Output the [X, Y] coordinate of the center of the cell containing the given text.  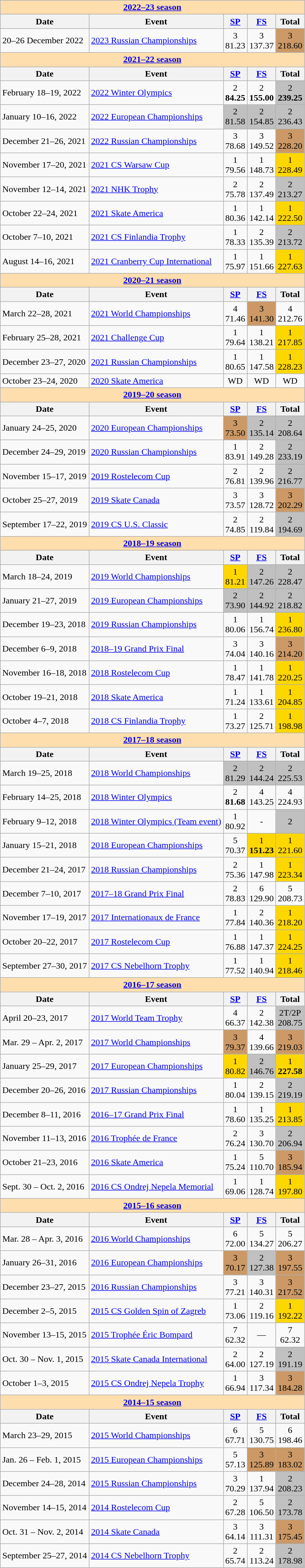
2014 Skate Canada [156, 1532]
2 206.94 [290, 1138]
1 81.21 [235, 576]
November 11–13, 2016 [45, 1138]
1 224.25 [290, 941]
December 2–5, 2015 [45, 1311]
2018 Rostelecom Cup [156, 673]
1 80.36 [235, 213]
2020 European Championships [156, 428]
1 204.85 [290, 697]
November 17–19, 2017 [45, 918]
2017 Internationaux de France [156, 918]
2 147.26 [261, 576]
2016 Trophée de France [156, 1138]
2 213.72 [290, 237]
1 80.04 [235, 1090]
1 79.64 [235, 337]
2016 European Championships [156, 1262]
January 10–16, 2022 [45, 117]
3 128.72 [261, 500]
5 208.73 [290, 893]
5 106.50 [261, 1507]
1 218.20 [290, 918]
2 75.36 [235, 869]
2 137.49 [261, 189]
2 127.38 [261, 1262]
1 78.47 [235, 673]
2 125.71 [261, 721]
2 225.53 [290, 773]
3 141.30 [261, 314]
2 144.24 [261, 773]
2017 CS Nebelhorn Trophy [156, 966]
1 137.94 [261, 1484]
December 8–11, 2016 [45, 1114]
3 140.31 [261, 1287]
2017–18 Grand Prix Final [156, 893]
2021 Russian Championships [156, 362]
September 17–22, 2019 [45, 524]
1 75.24 [235, 1162]
1 128.74 [261, 1186]
2 113.24 [261, 1555]
2015 Russian Championships [156, 1484]
2 64.00 [235, 1359]
1 218.46 [290, 966]
2015 Skate Canada International [156, 1359]
2 144.92 [261, 601]
December 20–26, 2016 [45, 1090]
2016 World Championships [156, 1239]
2019–20 season [152, 395]
1 77.52 [235, 966]
1 213.85 [290, 1114]
1 147.37 [261, 941]
Sept. 30 – Oct. 2, 2016 [45, 1186]
1 80.92 [235, 821]
3 78.68 [235, 141]
2 194.69 [290, 524]
2 154.85 [261, 117]
1 147.58 [261, 362]
5 134.27 [261, 1239]
2 127.19 [261, 1359]
1 78.60 [235, 1114]
December 24–28, 2014 [45, 1484]
2018–19 season [152, 543]
2 216.77 [290, 476]
2 [290, 821]
2019 Rostelecom Cup [156, 476]
2 139.15 [261, 1090]
2 75.78 [235, 189]
1 78.33 [235, 237]
1 79.56 [235, 165]
1 147.98 [261, 869]
1 236.80 [290, 625]
2 140.36 [261, 918]
2023 Russian Championships [156, 41]
3 70.29 [235, 1484]
2 76.81 [235, 476]
January 26–31, 2016 [45, 1262]
2 146.76 [261, 1066]
October 7–10, 2021 [45, 237]
2 135.39 [261, 237]
1 151.23 [261, 845]
November 15–17, 2019 [45, 476]
2018 Winter Olympics (Team event) [156, 821]
1 223.34 [290, 869]
2 119.16 [261, 1311]
5 110.70 [261, 1162]
2020 Russian Championships [156, 452]
3 73.57 [235, 500]
1 76.88 [235, 941]
3 79.37 [235, 1042]
3 197.55 [290, 1262]
2018 Russian Championships [156, 869]
3 217.52 [290, 1287]
3 202.29 [290, 500]
3 137.37 [261, 41]
February 14–25, 2018 [45, 797]
2017 World Championships [156, 1042]
March 19–25, 2018 [45, 773]
1 228.49 [290, 165]
2 81.58 [235, 117]
2 149.28 [261, 452]
2017 Rostelecom Cup [156, 941]
December 24–29, 2019 [45, 452]
2016 Skate America [156, 1162]
1 197.80 [290, 1186]
August 14–16, 2021 [45, 261]
1 73.06 [235, 1311]
3 64.14 [235, 1532]
January 24–25, 2020 [45, 428]
1 148.73 [261, 165]
2 218.82 [290, 601]
Oct. 31 – Nov. 2, 2014 [45, 1532]
February 25–28, 2021 [45, 337]
1 75.97 [235, 261]
1 227.58 [290, 1066]
November 17–20, 2021 [45, 165]
1 192.22 [290, 1311]
2022 Winter Olympics [156, 92]
2 139.96 [261, 476]
2021 Cranberry Cup International [156, 261]
January 21–27, 2019 [45, 601]
2015 World Championships [156, 1436]
2016–17 Grand Prix Final [156, 1114]
April 20–23, 2017 [45, 1018]
October 1–3, 2015 [45, 1383]
2019 Russian Championships [156, 625]
1 220.25 [290, 673]
January 15–21, 2018 [45, 845]
December 23–27, 2015 [45, 1287]
1 135.25 [261, 1114]
November 12–14, 2021 [45, 189]
October 23–24, 2020 [45, 381]
2022–23 season [152, 7]
2016–17 season [152, 985]
1 198.98 [290, 721]
4 212.76 [290, 314]
2 84.25 [235, 92]
1 227.63 [290, 261]
2 78.83 [235, 893]
3 74.04 [235, 649]
2 233.19 [290, 452]
1 83.91 [235, 452]
March 18–24, 2019 [45, 576]
4 143.25 [261, 797]
2014 Rostelecom Cup [156, 1507]
October 20–22, 2017 [45, 941]
3 130.70 [261, 1138]
2 142.38 [261, 1018]
2018 Skate America [156, 697]
2 178.98 [290, 1555]
6 198.46 [290, 1436]
- [261, 821]
2021 Skate America [156, 213]
2022 Russian Championships [156, 141]
3 228.20 [290, 141]
October 19–21, 2018 [45, 697]
2014 CS Nebelhorn Trophy [156, 1555]
2021 Challenge Cup [156, 337]
2021 CS Finlandia Trophy [156, 237]
3 70.17 [235, 1262]
2021–22 season [152, 60]
2019 CS U.S. Classic [156, 524]
2 155.00 [261, 92]
6 129.90 [261, 893]
2018 CS Finlandia Trophy [156, 721]
1 69.06 [235, 1186]
2016 CS Ondrej Nepela Memorial [156, 1186]
5 206.27 [290, 1239]
4 224.93 [290, 797]
2021 CS Warsaw Cup [156, 165]
— [261, 1335]
3 111.31 [261, 1532]
Mar. 29 – Apr. 2, 2017 [45, 1042]
1 156.74 [261, 625]
2018 Winter Olympics [156, 797]
December 7–10, 2017 [45, 893]
2 219.19 [290, 1090]
2 67.28 [235, 1507]
March 23–29, 2015 [45, 1436]
2021 NHK Trophy [156, 189]
2 173.78 [290, 1507]
3 219.03 [290, 1042]
2021 World Championships [156, 314]
1 80.06 [235, 625]
October 25–27, 2019 [45, 500]
2 65.74 [235, 1555]
November 14–15, 2014 [45, 1507]
October 22–24, 2021 [45, 213]
2 76.24 [235, 1138]
1 77.84 [235, 918]
2015 CS Golden Spin of Zagreb [156, 1311]
December 21–24, 2017 [45, 869]
1 80.65 [235, 362]
5 57.13 [235, 1459]
5 70.37 [235, 845]
2018 European Championships [156, 845]
6 72.00 [235, 1239]
2015 CS Ondrej Nepela Trophy [156, 1383]
2 236.43 [290, 117]
2020 Skate America [156, 381]
2 74.85 [235, 524]
4 66.37 [235, 1018]
1 80.82 [235, 1066]
2T/2P 208.75 [290, 1018]
December 6–9, 2018 [45, 649]
2 239.25 [290, 92]
3 175.45 [290, 1532]
2017 European Championships [156, 1066]
Jan. 26 – Feb. 1, 2015 [45, 1459]
1 73.27 [235, 721]
2 213.27 [290, 189]
1 151.66 [261, 261]
1 142.14 [261, 213]
2 191.19 [290, 1359]
February 9–12, 2018 [45, 821]
2018–19 Grand Prix Final [156, 649]
3 77.21 [235, 1287]
December 19–23, 2018 [45, 625]
2022 European Championships [156, 117]
3 140.16 [261, 649]
2 81.29 [235, 773]
2014–15 season [152, 1402]
3 183.02 [290, 1459]
2 73.90 [235, 601]
2017–18 season [152, 740]
December 21–26, 2021 [45, 141]
1 140.94 [261, 966]
5 130.75 [261, 1436]
2019 World Championships [156, 576]
3 214.20 [290, 649]
February 18–19, 2022 [45, 92]
2 119.84 [261, 524]
December 23–27, 2020 [45, 362]
November 13–15, 2015 [45, 1335]
Mar. 28 – Apr. 3, 2016 [45, 1239]
2018 World Championships [156, 773]
2 208.23 [290, 1484]
2017 World Team Trophy [156, 1018]
November 16–18, 2018 [45, 673]
2017 Russian Championships [156, 1090]
1 217.85 [290, 337]
October 4–7, 2018 [45, 721]
1 228.23 [290, 362]
6 67.71 [235, 1436]
January 25–29, 2017 [45, 1066]
2015–16 season [152, 1205]
3 184.28 [290, 1383]
March 22–28, 2021 [45, 314]
1 222.50 [290, 213]
September 25–27, 2014 [45, 1555]
1 133.61 [261, 697]
2015 European Championships [156, 1459]
1 138.21 [261, 337]
3 149.52 [261, 141]
1 71.24 [235, 697]
Oct. 30 – Nov. 1, 2015 [45, 1359]
20–26 December 2022 [45, 41]
2 135.14 [261, 428]
3 125.89 [261, 1459]
3 117.34 [261, 1383]
3 218.60 [290, 41]
4 71.46 [235, 314]
2020–21 season [152, 280]
3 73.50 [235, 428]
September 27–30, 2017 [45, 966]
2 228.47 [290, 576]
1 66.94 [235, 1383]
2019 Skate Canada [156, 500]
1 221.60 [290, 845]
3 81.23 [235, 41]
2019 European Championships [156, 601]
2 208.64 [290, 428]
October 21–23, 2016 [45, 1162]
2015 Trophée Éric Bompard [156, 1335]
3 185.94 [290, 1162]
4 139.66 [261, 1042]
2 81.68 [235, 797]
1 141.78 [261, 673]
2016 Russian Championships [156, 1287]
